Extract the [x, y] coordinate from the center of the cell holding the provided text.  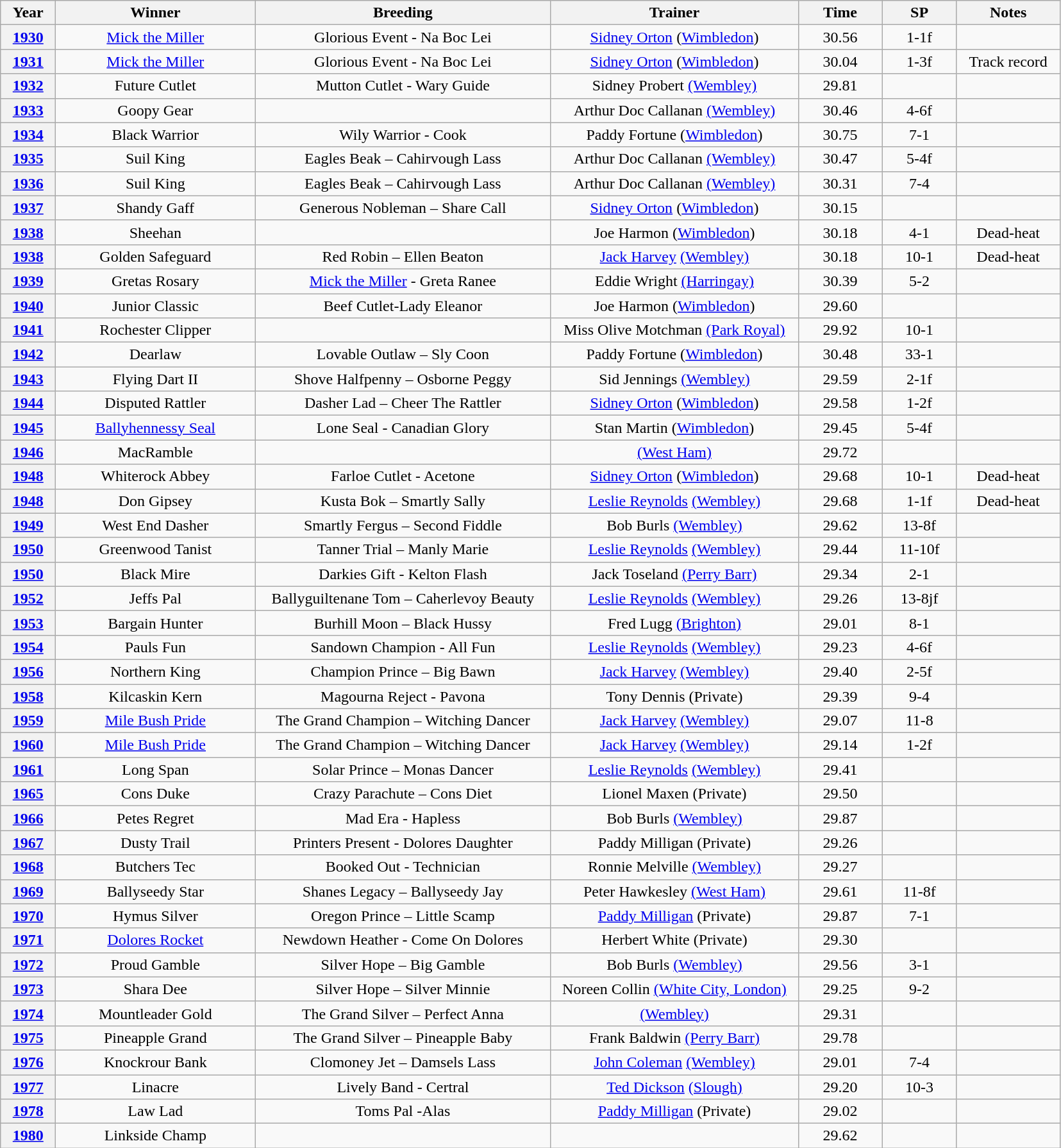
Herbert White (Private) [674, 940]
Junior Classic [155, 306]
Noreen Collin (White City, London) [674, 989]
Miss Olive Motchman (Park Royal) [674, 330]
1969 [28, 891]
1959 [28, 721]
Black Mire [155, 574]
29.41 [840, 770]
1973 [28, 989]
29.45 [840, 428]
Ted Dickson (Slough) [674, 1087]
Clomoney Jet – Damsels Lass [403, 1062]
1944 [28, 403]
Proud Gamble [155, 965]
1937 [28, 208]
Linkside Champ [155, 1136]
Jeffs Pal [155, 598]
1946 [28, 452]
1976 [28, 1062]
Tony Dennis (Private) [674, 696]
1931 [28, 62]
29.02 [840, 1111]
5-2 [919, 281]
Pineapple Grand [155, 1038]
Mountleader Gold [155, 1013]
Sid Jennings (Wembley) [674, 379]
Kusta Bok – Smartly Sally [403, 501]
1972 [28, 965]
Generous Nobleman – Share Call [403, 208]
11-10f [919, 550]
1975 [28, 1038]
33-1 [919, 355]
29.56 [840, 965]
Goopy Gear [155, 110]
West End Dasher [155, 525]
Golden Safeguard [155, 257]
Linacre [155, 1087]
Magourna Reject - Pavona [403, 696]
4-1 [919, 232]
Sidney Probert (Wembley) [674, 86]
Rochester Clipper [155, 330]
Hymus Silver [155, 916]
29.40 [840, 671]
Butchers Tec [155, 867]
29.20 [840, 1087]
Newdown Heather - Come On Dolores [403, 940]
1936 [28, 183]
Long Span [155, 770]
30.15 [840, 208]
1941 [28, 330]
29.44 [840, 550]
Cons Duke [155, 794]
1970 [28, 916]
Track record [1008, 62]
Mutton Cutlet - Wary Guide [403, 86]
Greenwood Tanist [155, 550]
Burhill Moon – Black Hussy [403, 623]
(West Ham) [674, 452]
1943 [28, 379]
(Wembley) [674, 1013]
1974 [28, 1013]
29.58 [840, 403]
Winner [155, 13]
1967 [28, 843]
Champion Prince – Big Bawn [403, 671]
30.48 [840, 355]
Jack Toseland (Perry Barr) [674, 574]
2-1 [919, 574]
Lone Seal - Canadian Glory [403, 428]
Black Warrior [155, 135]
Year [28, 13]
29.39 [840, 696]
1939 [28, 281]
30.39 [840, 281]
1966 [28, 818]
Printers Present - Dolores Daughter [403, 843]
30.56 [840, 37]
MacRamble [155, 452]
Ballyhennessy Seal [155, 428]
Notes [1008, 13]
29.14 [840, 745]
9-2 [919, 989]
John Coleman (Wembley) [674, 1062]
29.92 [840, 330]
Fred Lugg (Brighton) [674, 623]
30.04 [840, 62]
Solar Prince – Monas Dancer [403, 770]
Shara Dee [155, 989]
Petes Regret [155, 818]
1968 [28, 867]
Frank Baldwin (Perry Barr) [674, 1038]
1942 [28, 355]
1958 [28, 696]
Oregon Prince – Little Scamp [403, 916]
1940 [28, 306]
Ronnie Melville (Wembley) [674, 867]
Don Gipsey [155, 501]
Eddie Wright (Harringay) [674, 281]
Future Cutlet [155, 86]
Time [840, 13]
Booked Out - Technician [403, 867]
10-3 [919, 1087]
1935 [28, 159]
Wily Warrior - Cook [403, 135]
1965 [28, 794]
29.81 [840, 86]
1956 [28, 671]
30.31 [840, 183]
Kilcaskin Kern [155, 696]
Smartly Fergus – Second Fiddle [403, 525]
29.50 [840, 794]
Pauls Fun [155, 647]
29.30 [840, 940]
Knockrour Bank [155, 1062]
SP [919, 13]
The Grand Silver – Pineapple Baby [403, 1038]
29.27 [840, 867]
29.31 [840, 1013]
Dolores Rocket [155, 940]
The Grand Silver – Perfect Anna [403, 1013]
1945 [28, 428]
1933 [28, 110]
Darkies Gift - Kelton Flash [403, 574]
Crazy Parachute – Cons Diet [403, 794]
29.72 [840, 452]
Dearlaw [155, 355]
Peter Hawkesley (West Ham) [674, 891]
Toms Pal -Alas [403, 1111]
Ballyseedy Star [155, 891]
29.60 [840, 306]
Lovable Outlaw – Sly Coon [403, 355]
1971 [28, 940]
Red Robin – Ellen Beaton [403, 257]
Sandown Champion - All Fun [403, 647]
3-1 [919, 965]
Flying Dart II [155, 379]
Ballyguiltenane Tom – Caherlevoy Beauty [403, 598]
1978 [28, 1111]
1977 [28, 1087]
Mick the Miller - Greta Ranee [403, 281]
1961 [28, 770]
2-1f [919, 379]
Whiterock Abbey [155, 477]
Disputed Rattler [155, 403]
Beef Cutlet-Lady Eleanor [403, 306]
11-8 [919, 721]
Gretas Rosary [155, 281]
29.25 [840, 989]
1949 [28, 525]
Lionel Maxen (Private) [674, 794]
30.47 [840, 159]
Shandy Gaff [155, 208]
8-1 [919, 623]
Breeding [403, 13]
1952 [28, 598]
13-8jf [919, 598]
29.61 [840, 891]
Shanes Legacy – Ballyseedy Jay [403, 891]
1980 [28, 1136]
1932 [28, 86]
11-8f [919, 891]
Mad Era - Hapless [403, 818]
Bargain Hunter [155, 623]
Law Lad [155, 1111]
Silver Hope – Big Gamble [403, 965]
Sheehan [155, 232]
Stan Martin (Wimbledon) [674, 428]
Northern King [155, 671]
Shove Halfpenny – Osborne Peggy [403, 379]
1954 [28, 647]
1-3f [919, 62]
1934 [28, 135]
29.59 [840, 379]
Lively Band - Certral [403, 1087]
Silver Hope – Silver Minnie [403, 989]
Farloe Cutlet - Acetone [403, 477]
30.75 [840, 135]
29.07 [840, 721]
Trainer [674, 13]
1953 [28, 623]
30.46 [840, 110]
1960 [28, 745]
13-8f [919, 525]
1930 [28, 37]
Dasher Lad – Cheer The Rattler [403, 403]
29.23 [840, 647]
Dusty Trail [155, 843]
Tanner Trial – Manly Marie [403, 550]
29.78 [840, 1038]
2-5f [919, 671]
9-4 [919, 696]
29.34 [840, 574]
